Determine the [x, y] coordinate at the center of the cell enclosing the given text.  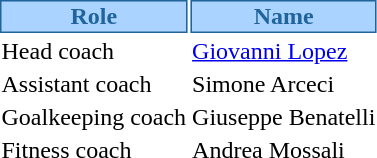
Simone Arceci [284, 84]
Role [94, 16]
Head coach [94, 51]
Giovanni Lopez [284, 51]
Assistant coach [94, 84]
Goalkeeping coach [94, 117]
Name [284, 16]
Giuseppe Benatelli [284, 117]
